Extract the [X, Y] coordinate from the center of the cell holding the provided text.  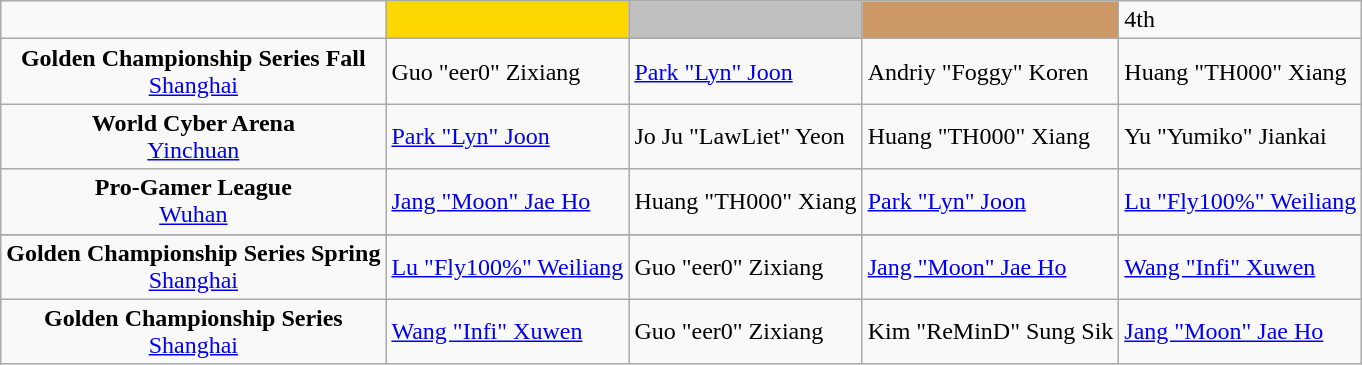
Golden Championship Series Fall Shanghai [194, 72]
Jo Ju "LawLiet" Yeon [746, 136]
Kim "ReMinD" Sung Sik [990, 332]
Golden Championship Series Spring Shanghai [194, 266]
Pro-Gamer League Wuhan [194, 202]
World Cyber Arena Yinchuan [194, 136]
Andriy "Foggy" Koren [990, 72]
4th [1240, 20]
Yu "Yumiko" Jiankai [1240, 136]
Golden Championship Series Shanghai [194, 332]
